Return the [x, y] coordinate for the center point of the cell that contains the specified text.  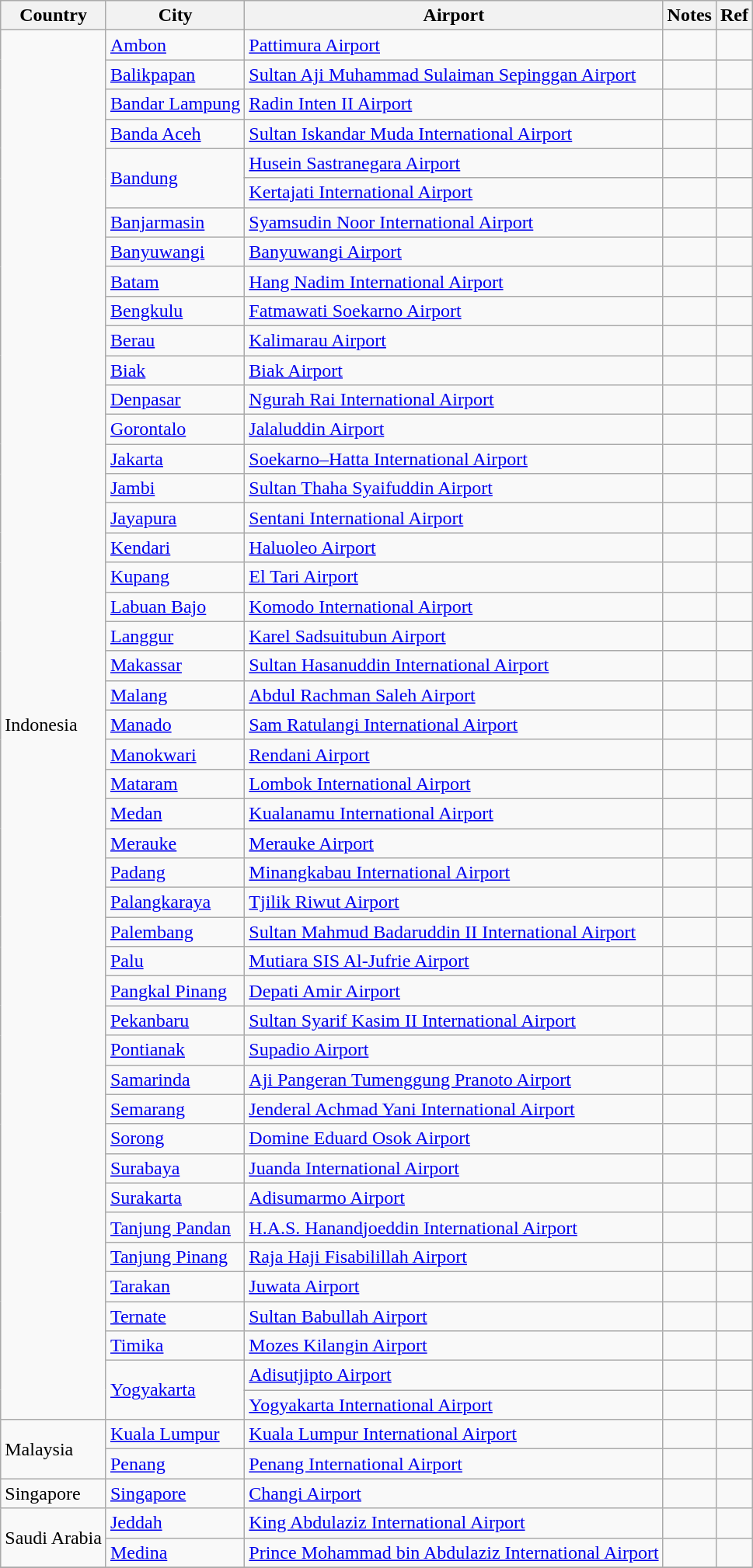
Sultan Thaha Syaifuddin Airport [454, 488]
Fatmawati Soekarno Airport [454, 311]
Berau [175, 340]
Sentani International Airport [454, 518]
Saudi Arabia [54, 1538]
Ngurah Rai International Airport [454, 400]
H.A.S. Hanandjoeddin International Airport [454, 1227]
Merauke [175, 843]
Tanjung Pandan [175, 1227]
Airport [454, 16]
Changi Airport [454, 1493]
El Tari Airport [454, 577]
Pekanbaru [175, 1020]
Banyuwangi Airport [454, 252]
Bengkulu [175, 311]
Jeddah [175, 1523]
Yogyakarta International Airport [454, 1405]
Indonesia [54, 725]
Tjilik Riwut Airport [454, 902]
Biak Airport [454, 370]
Balikpapan [175, 75]
Malaysia [54, 1449]
Banjarmasin [175, 222]
Manokwari [175, 754]
Mataram [175, 784]
Rendani Airport [454, 754]
Penang International Airport [454, 1464]
Banyuwangi [175, 252]
Syamsudin Noor International Airport [454, 222]
Jambi [175, 488]
Ref [734, 16]
Banda Aceh [175, 134]
Kertajati International Airport [454, 193]
Medan [175, 813]
Country [54, 16]
Abdul Rachman Saleh Airport [454, 695]
Ambon [175, 45]
Surabaya [175, 1168]
Mutiara SIS Al-Jufrie Airport [454, 961]
Merauke Airport [454, 843]
Soekarno–Hatta International Airport [454, 459]
Kualanamu International Airport [454, 813]
King Abdulaziz International Airport [454, 1523]
Kalimarau Airport [454, 340]
Jenderal Achmad Yani International Airport [454, 1109]
Sultan Syarif Kasim II International Airport [454, 1020]
Komodo International Airport [454, 607]
Supadio Airport [454, 1050]
Samarinda [175, 1080]
Langgur [175, 636]
Bandung [175, 178]
Palu [175, 961]
Manado [175, 725]
Sorong [175, 1139]
Pangkal Pinang [175, 991]
Kuala Lumpur International Airport [454, 1434]
Husein Sastranegara Airport [454, 163]
Sultan Iskandar Muda International Airport [454, 134]
Karel Sadsuitubun Airport [454, 636]
Labuan Bajo [175, 607]
City [175, 16]
Mozes Kilangin Airport [454, 1346]
Bandar Lampung [175, 104]
Notes [689, 16]
Sultan Babullah Airport [454, 1316]
Sultan Hasanuddin International Airport [454, 666]
Palembang [175, 932]
Haluoleo Airport [454, 548]
Adisutjipto Airport [454, 1375]
Tarakan [175, 1286]
Juwata Airport [454, 1286]
Jakarta [175, 459]
Minangkabau International Airport [454, 873]
Pontianak [175, 1050]
Surakarta [175, 1198]
Raja Haji Fisabilillah Airport [454, 1257]
Batam [175, 281]
Kendari [175, 548]
Kuala Lumpur [175, 1434]
Yogyakarta [175, 1390]
Malang [175, 695]
Aji Pangeran Tumenggung Pranoto Airport [454, 1080]
Depati Amir Airport [454, 991]
Sultan Aji Muhammad Sulaiman Sepinggan Airport [454, 75]
Adisumarmo Airport [454, 1198]
Denpasar [175, 400]
Gorontalo [175, 429]
Prince Mohammad bin Abdulaziz International Airport [454, 1552]
Penang [175, 1464]
Semarang [175, 1109]
Tanjung Pinang [175, 1257]
Juanda International Airport [454, 1168]
Medina [175, 1552]
Radin Inten II Airport [454, 104]
Kupang [175, 577]
Makassar [175, 666]
Biak [175, 370]
Sam Ratulangi International Airport [454, 725]
Ternate [175, 1316]
Padang [175, 873]
Hang Nadim International Airport [454, 281]
Lombok International Airport [454, 784]
Sultan Mahmud Badaruddin II International Airport [454, 932]
Timika [175, 1346]
Jayapura [175, 518]
Domine Eduard Osok Airport [454, 1139]
Palangkaraya [175, 902]
Jalaluddin Airport [454, 429]
Pattimura Airport [454, 45]
